Extract the [x, y] coordinate from the center of the cell holding the provided text.  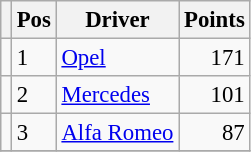
101 [214, 95]
Pos [34, 20]
Points [214, 20]
87 [214, 133]
Driver [118, 20]
Mercedes [118, 95]
2 [34, 95]
171 [214, 58]
Alfa Romeo [118, 133]
1 [34, 58]
3 [34, 133]
Opel [118, 58]
